Determine the [X, Y] coordinate at the center of the cell enclosing the given text.  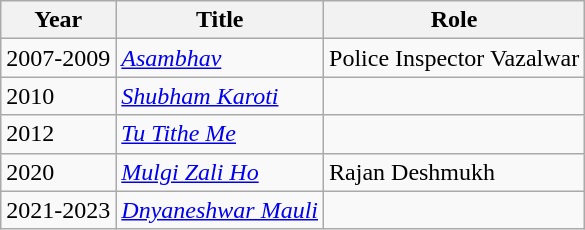
2020 [58, 172]
2010 [58, 96]
Asambhav [220, 58]
2012 [58, 134]
Dnyaneshwar Mauli [220, 210]
2007-2009 [58, 58]
Year [58, 20]
Shubham Karoti [220, 96]
Tu Tithe Me [220, 134]
Police Inspector Vazalwar [454, 58]
Rajan Deshmukh [454, 172]
Mulgi Zali Ho [220, 172]
Role [454, 20]
Title [220, 20]
2021-2023 [58, 210]
